For the text-containing cell, return its midpoint in (x, y) coordinate format. 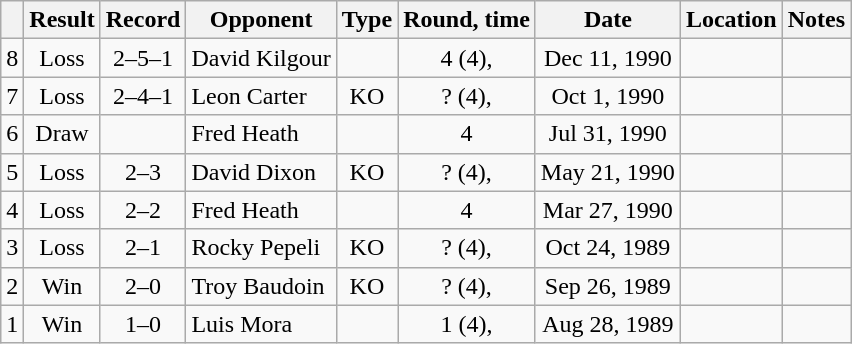
Sep 26, 1989 (608, 286)
Jul 31, 1990 (608, 134)
David Dixon (261, 172)
Troy Baudoin (261, 286)
Leon Carter (261, 96)
Mar 27, 1990 (608, 210)
1–0 (143, 324)
5 (12, 172)
2–4–1 (143, 96)
Oct 24, 1989 (608, 248)
2 (12, 286)
Notes (816, 20)
1 (4), (467, 324)
Record (143, 20)
2–0 (143, 286)
Result (62, 20)
8 (12, 58)
Location (731, 20)
2–5–1 (143, 58)
Date (608, 20)
6 (12, 134)
May 21, 1990 (608, 172)
2–2 (143, 210)
Type (366, 20)
1 (12, 324)
7 (12, 96)
Dec 11, 1990 (608, 58)
Aug 28, 1989 (608, 324)
Luis Mora (261, 324)
4 (4), (467, 58)
Round, time (467, 20)
Opponent (261, 20)
2–3 (143, 172)
Oct 1, 1990 (608, 96)
David Kilgour (261, 58)
Rocky Pepeli (261, 248)
2–1 (143, 248)
3 (12, 248)
Draw (62, 134)
